Provide the [x, y] coordinate of the cell's center where the given text is located.  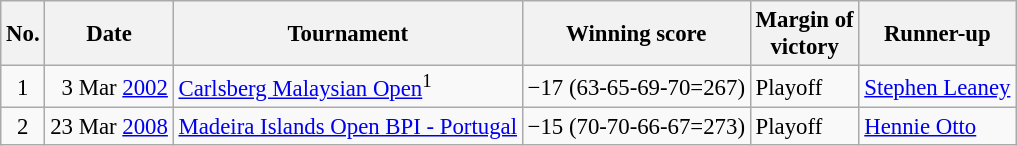
23 Mar 2008 [109, 127]
Hennie Otto [938, 127]
−17 (63-65-69-70=267) [636, 87]
1 [23, 87]
Carlsberg Malaysian Open1 [348, 87]
Stephen Leaney [938, 87]
3 Mar 2002 [109, 87]
Margin ofvictory [804, 34]
Date [109, 34]
Madeira Islands Open BPI - Portugal [348, 127]
Runner-up [938, 34]
Tournament [348, 34]
−15 (70-70-66-67=273) [636, 127]
No. [23, 34]
Winning score [636, 34]
2 [23, 127]
